Return (x, y) of the center of cell containing provided text 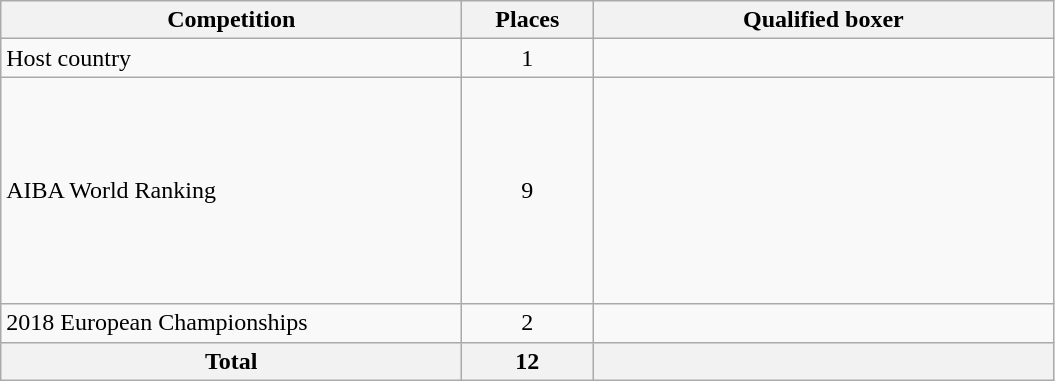
Host country (232, 58)
AIBA World Ranking (232, 190)
1 (528, 58)
9 (528, 190)
12 (528, 361)
2 (528, 323)
Competition (232, 20)
2018 European Championships (232, 323)
Places (528, 20)
Qualified boxer (824, 20)
Total (232, 361)
